Return the [X, Y] coordinate for the center point of the cell that contains the specified text.  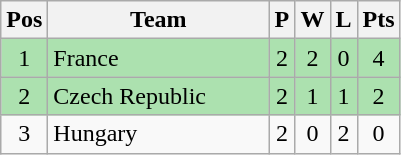
P [282, 20]
3 [24, 134]
W [312, 20]
Hungary [158, 134]
Czech Republic [158, 96]
4 [378, 58]
Team [158, 20]
Pts [378, 20]
L [344, 20]
France [158, 58]
Pos [24, 20]
